Determine the (X, Y) coordinate at the center of the cell enclosing the given text.  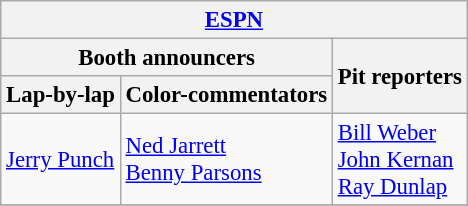
Lap-by-lap (60, 95)
Color-commentators (226, 95)
Ned Jarrett Benny Parsons (226, 160)
Jerry Punch (60, 160)
Pit reporters (400, 76)
Booth announcers (167, 58)
Bill Weber John Kernan Ray Dunlap (400, 160)
ESPN (234, 20)
